Determine the (x, y) coordinate at the center of the cell enclosing the given text.  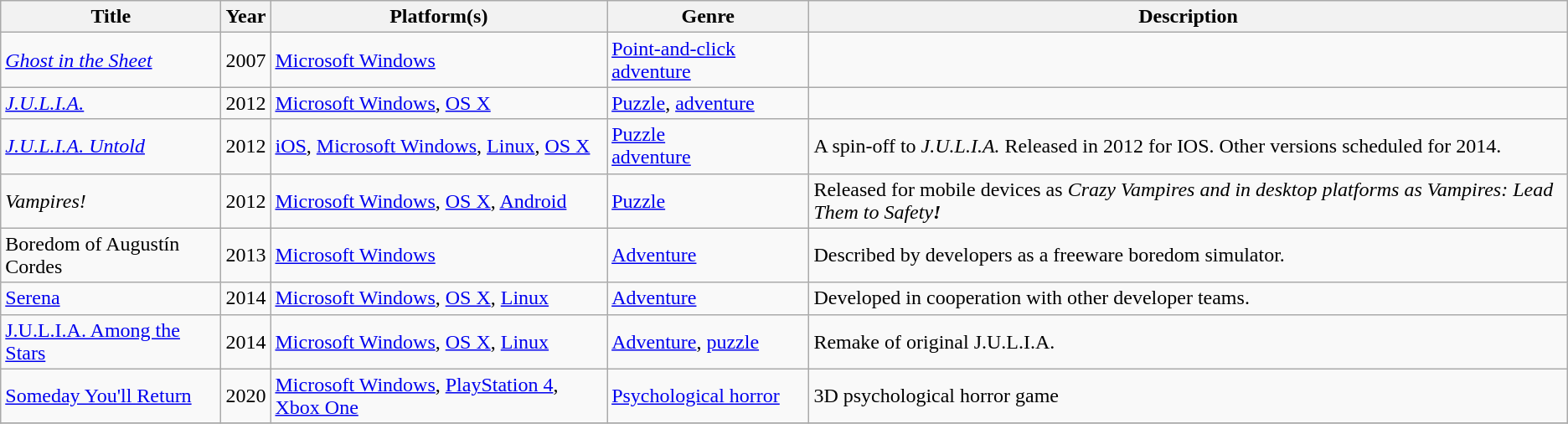
Microsoft Windows, PlayStation 4, Xbox One (439, 396)
Microsoft Windows, OS X, Android (439, 201)
Ghost in the Sheet (111, 60)
Vampires! (111, 201)
Remake of original J.U.L.I.A. (1188, 342)
Year (246, 17)
Adventure, puzzle (709, 342)
2020 (246, 396)
A spin-off to J.U.L.I.A. Released in 2012 for IOS. Other versions scheduled for 2014. (1188, 146)
3D psychological horror game (1188, 396)
Developed in cooperation with other developer teams. (1188, 298)
Puzzle, adventure (709, 103)
Platform(s) (439, 17)
J.U.L.I.A. (111, 103)
J.U.L.I.A. Among the Stars (111, 342)
iOS, Microsoft Windows, Linux, OS X (439, 146)
Title (111, 17)
Description (1188, 17)
Puzzle (709, 201)
Someday You'll Return (111, 396)
Puzzleadventure (709, 146)
Genre (709, 17)
Serena (111, 298)
2013 (246, 255)
Released for mobile devices as Crazy Vampires and in desktop platforms as Vampires: Lead Them to Safety! (1188, 201)
Described by developers as a freeware boredom simulator. (1188, 255)
J.U.L.I.A. Untold (111, 146)
Microsoft Windows, OS X (439, 103)
2007 (246, 60)
Psychological horror (709, 396)
Point-and-click adventure (709, 60)
Boredom of Augustín Cordes (111, 255)
